Capture the cell that displays the provided text and extract its (X, Y) central coordinate. 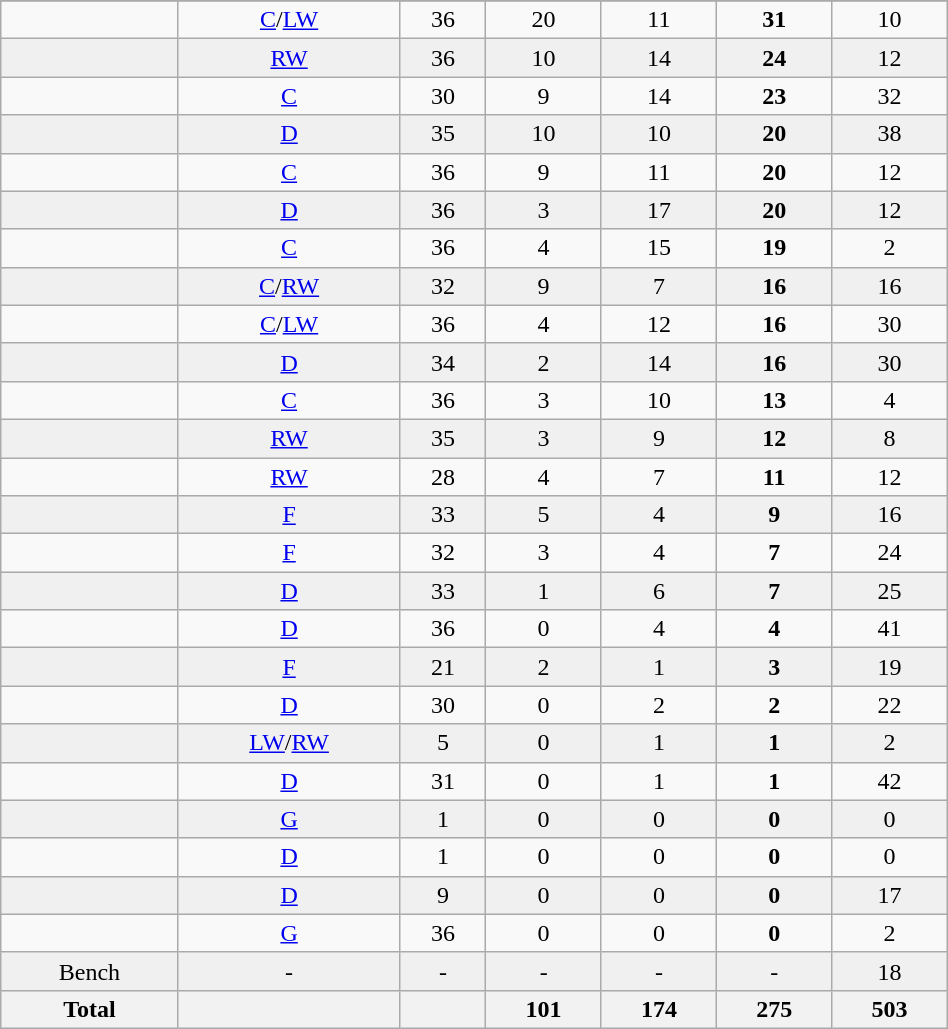
15 (658, 248)
174 (658, 1009)
38 (890, 134)
275 (774, 1009)
23 (774, 96)
21 (443, 667)
41 (890, 629)
25 (890, 591)
Bench (90, 971)
101 (544, 1009)
C/RW (289, 286)
6 (658, 591)
8 (890, 438)
28 (443, 477)
34 (443, 362)
13 (774, 400)
18 (890, 971)
42 (890, 781)
LW/RW (289, 743)
Total (90, 1009)
503 (890, 1009)
22 (890, 705)
